Output the (X, Y) coordinate of the center of the cell containing the given text.  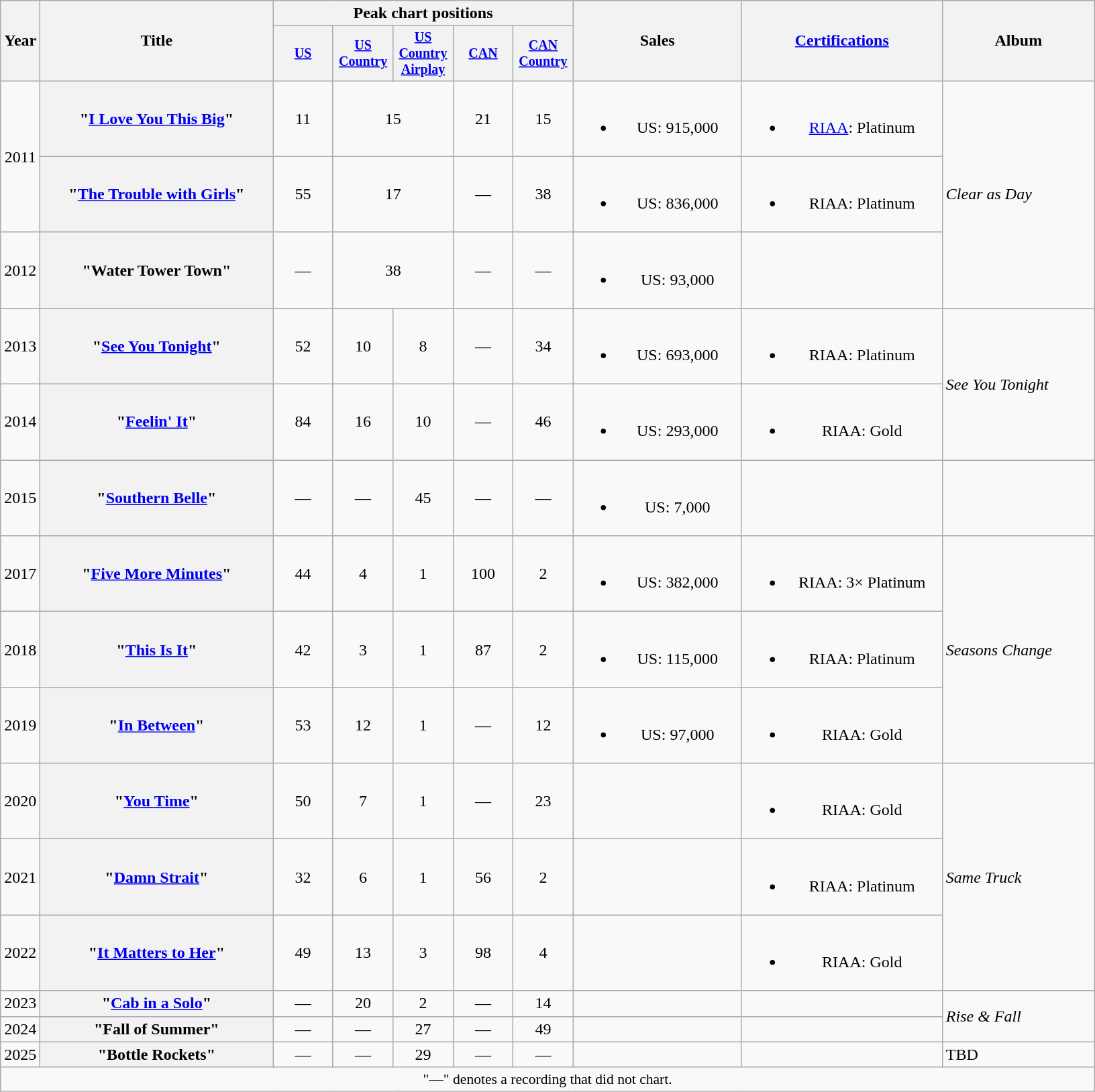
"The Trouble with Girls" (157, 195)
2025 (20, 1054)
32 (303, 877)
34 (543, 346)
CAN (483, 54)
2017 (20, 574)
"Damn Strait" (157, 877)
42 (303, 649)
US Country (362, 54)
2024 (20, 1029)
"This Is It" (157, 649)
US: 7,000 (658, 498)
2012 (20, 270)
27 (423, 1029)
US: 293,000 (658, 423)
"I Love You This Big" (157, 118)
87 (483, 649)
US: 836,000 (658, 195)
44 (303, 574)
See You Tonight (1019, 384)
45 (423, 498)
"Cab in a Solo" (157, 1003)
2014 (20, 423)
29 (423, 1054)
"Bottle Rockets" (157, 1054)
Certifications (841, 41)
14 (543, 1003)
2019 (20, 726)
"—" denotes a recording that did not chart. (547, 1079)
Album (1019, 41)
US: 693,000 (658, 346)
98 (483, 952)
6 (362, 877)
Sales (658, 41)
13 (362, 952)
US: 382,000 (658, 574)
Peak chart positions (423, 13)
US (303, 54)
US: 93,000 (658, 270)
55 (303, 195)
2022 (20, 952)
84 (303, 423)
"In Between" (157, 726)
US Country Airplay (423, 54)
2011 (20, 156)
"Southern Belle" (157, 498)
Rise & Fall (1019, 1016)
RIAA: 3× Platinum (841, 574)
"Fall of Summer" (157, 1029)
23 (543, 801)
100 (483, 574)
"You Time" (157, 801)
Title (157, 41)
US: 115,000 (658, 649)
56 (483, 877)
2013 (20, 346)
46 (543, 423)
17 (393, 195)
11 (303, 118)
7 (362, 801)
Seasons Change (1019, 649)
20 (362, 1003)
"Feelin' It" (157, 423)
"Water Tower Town" (157, 270)
50 (303, 801)
2020 (20, 801)
2021 (20, 877)
8 (423, 346)
2018 (20, 649)
Year (20, 41)
US: 97,000 (658, 726)
"See You Tonight" (157, 346)
US: 915,000 (658, 118)
21 (483, 118)
CAN Country (543, 54)
"It Matters to Her" (157, 952)
53 (303, 726)
"Five More Minutes" (157, 574)
2015 (20, 498)
Clear as Day (1019, 195)
52 (303, 346)
Same Truck (1019, 877)
TBD (1019, 1054)
16 (362, 423)
2023 (20, 1003)
